Scan for the cell matching the given text and deliver its (x, y) coordinate at center. 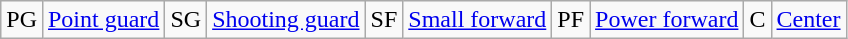
C (758, 20)
Center (808, 20)
Point guard (103, 20)
SF (384, 20)
Power forward (667, 20)
Shooting guard (286, 20)
SG (186, 20)
Small forward (478, 20)
PG (22, 20)
PF (571, 20)
